Scan for the cell matching the given text and deliver its (x, y) coordinate at center. 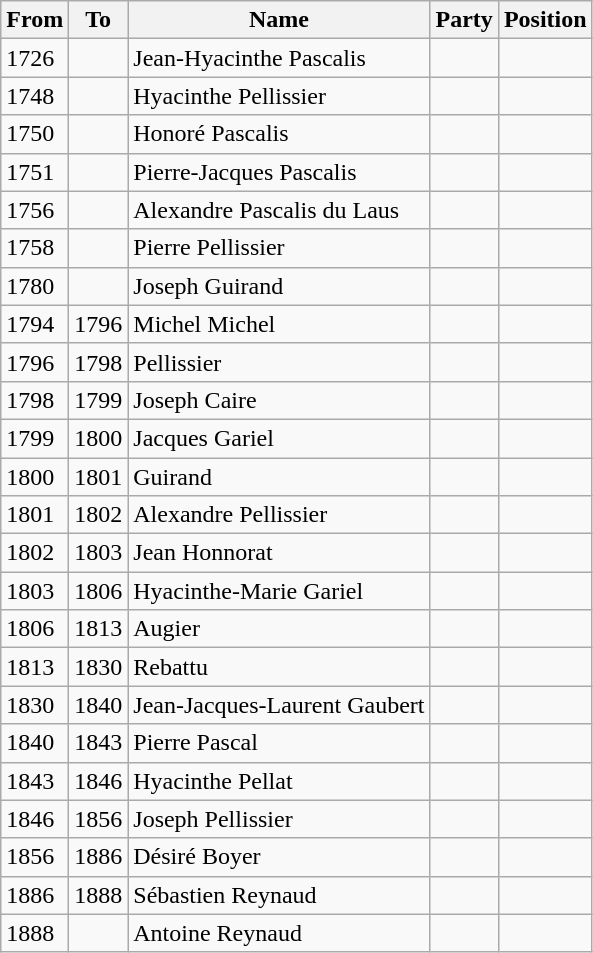
Jean-Hyacinthe Pascalis (279, 58)
Hyacinthe-Marie Gariel (279, 591)
Joseph Caire (279, 400)
1751 (35, 172)
Augier (279, 629)
1780 (35, 286)
Pellissier (279, 362)
Honoré Pascalis (279, 134)
1756 (35, 210)
Position (545, 20)
Rebattu (279, 667)
Sébastien Reynaud (279, 895)
Pierre-Jacques Pascalis (279, 172)
Joseph Guirand (279, 286)
To (98, 20)
Alexandre Pascalis du Laus (279, 210)
Alexandre Pellissier (279, 515)
From (35, 20)
Antoine Reynaud (279, 933)
1758 (35, 248)
Pierre Pellissier (279, 248)
1794 (35, 324)
Name (279, 20)
Hyacinthe Pellat (279, 781)
1748 (35, 96)
1726 (35, 58)
Pierre Pascal (279, 743)
Jean-Jacques-Laurent Gaubert (279, 705)
Désiré Boyer (279, 857)
Jean Honnorat (279, 553)
Hyacinthe Pellissier (279, 96)
1750 (35, 134)
Party (464, 20)
Jacques Gariel (279, 438)
Michel Michel (279, 324)
Guirand (279, 477)
Joseph Pellissier (279, 819)
